Return the [X, Y] coordinate for the center point of the cell that contains the specified text.  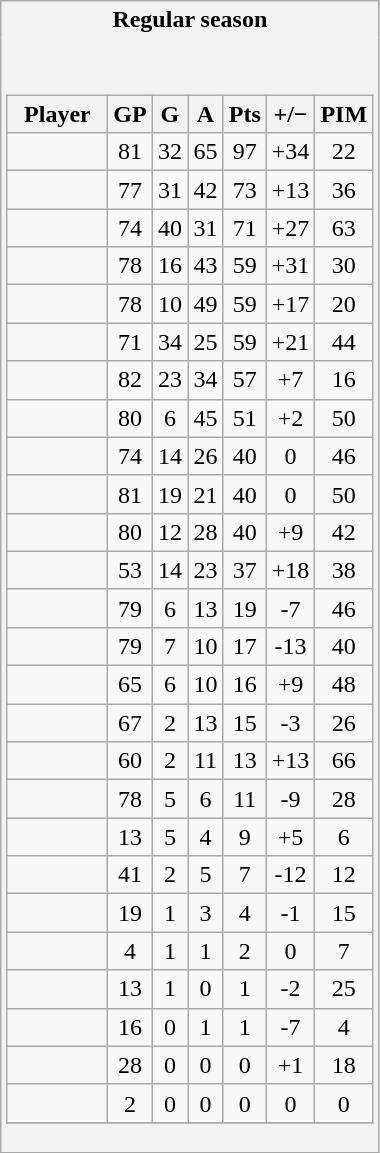
G [170, 114]
PIM [344, 114]
57 [244, 380]
41 [130, 875]
51 [244, 418]
+1 [290, 1065]
-13 [290, 646]
-9 [290, 799]
67 [130, 723]
+34 [290, 152]
+17 [290, 304]
97 [244, 152]
36 [344, 190]
43 [206, 266]
-12 [290, 875]
A [206, 114]
20 [344, 304]
30 [344, 266]
+27 [290, 228]
+/− [290, 114]
53 [130, 570]
+5 [290, 837]
38 [344, 570]
22 [344, 152]
-2 [290, 989]
49 [206, 304]
32 [170, 152]
+7 [290, 380]
+31 [290, 266]
45 [206, 418]
73 [244, 190]
+2 [290, 418]
Regular season [190, 20]
77 [130, 190]
+21 [290, 342]
44 [344, 342]
37 [244, 570]
GP [130, 114]
+18 [290, 570]
60 [130, 761]
-3 [290, 723]
48 [344, 685]
9 [244, 837]
18 [344, 1065]
Player [58, 114]
3 [206, 913]
21 [206, 494]
-1 [290, 913]
Pts [244, 114]
63 [344, 228]
66 [344, 761]
17 [244, 646]
82 [130, 380]
